Extract the [x, y] coordinate from the center of the cell holding the provided text.  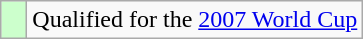
Qualified for the 2007 World Cup [195, 20]
